For the text-containing cell, return its midpoint in (x, y) coordinate format. 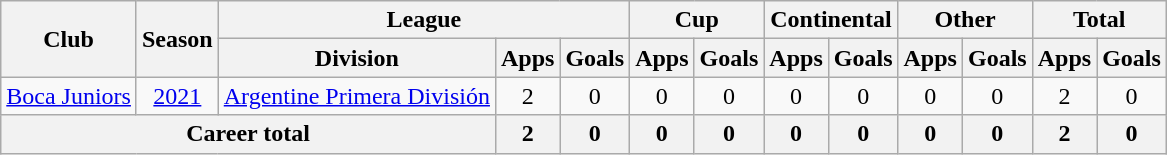
2021 (177, 96)
Boca Juniors (69, 96)
Club (69, 39)
Total (1099, 20)
Season (177, 39)
Division (356, 58)
Continental (831, 20)
Argentine Primera División (356, 96)
Cup (697, 20)
League (424, 20)
Career total (248, 134)
Other (965, 20)
